From the cell containing the given text, extract its center point as (X, Y) coordinate. 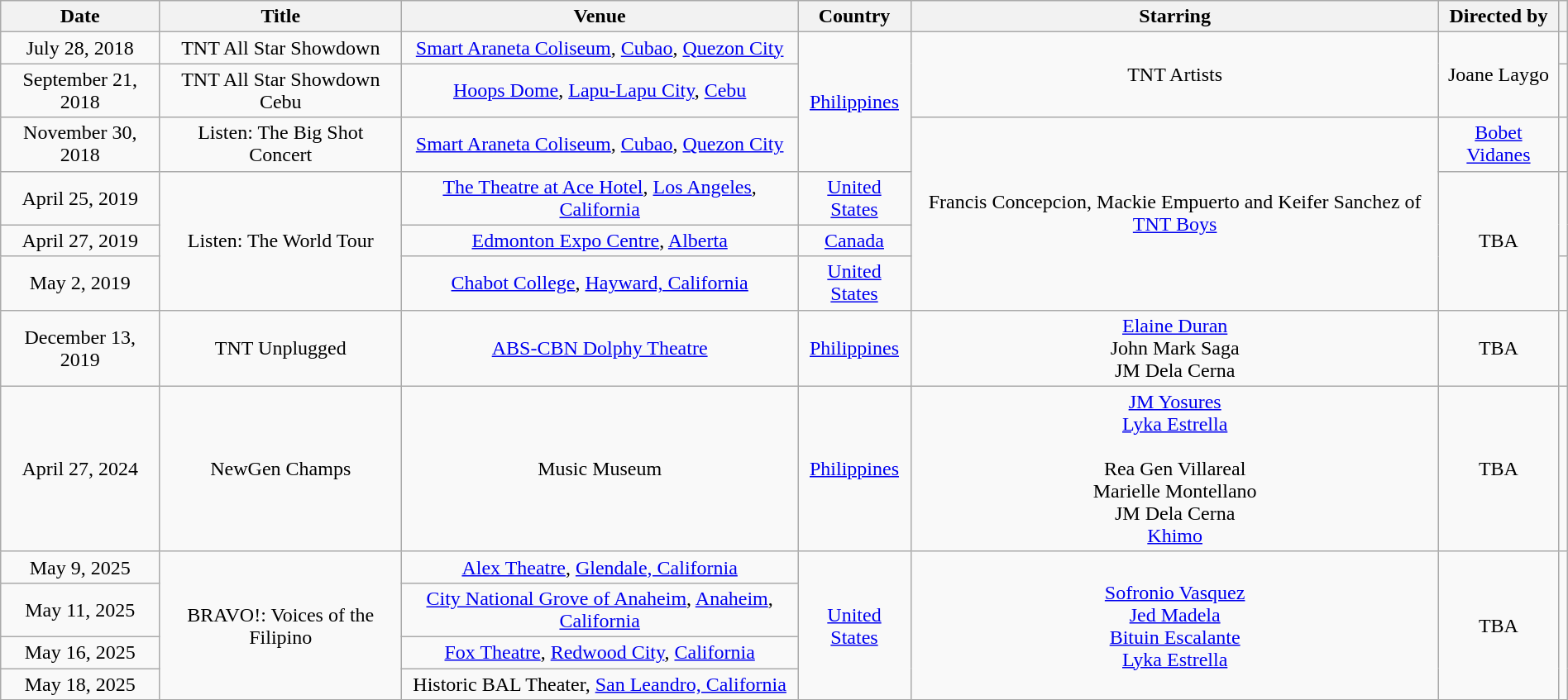
JM Yosures Lyka Estrella Rea Gen Villareal Marielle Montellano JM Dela Cerna Khimo (1175, 469)
Canada (853, 240)
May 2, 2019 (80, 283)
City National Grove of Anaheim, Anaheim, California (600, 610)
May 16, 2025 (80, 652)
TNT Artists (1175, 74)
April 27, 2019 (80, 240)
BRAVO!: Voices of the Filipino (281, 625)
TNT Unplugged (281, 348)
Date (80, 17)
May 18, 2025 (80, 683)
Elaine Duran John Mark Saga JM Dela Cerna (1175, 348)
Directed by (1499, 17)
Listen: The Big Shot Concert (281, 144)
November 30, 2018 (80, 144)
September 21, 2018 (80, 91)
Listen: The World Tour (281, 240)
ABS-CBN Dolphy Theatre (600, 348)
The Theatre at Ace Hotel, Los Angeles, California (600, 198)
Sofronio VasquezJed MadelaBituin EscalanteLyka Estrella (1175, 625)
Title (281, 17)
Edmonton Expo Centre, Alberta (600, 240)
July 28, 2018 (80, 48)
Joane Laygo (1499, 74)
May 9, 2025 (80, 567)
Music Museum (600, 469)
May 11, 2025 (80, 610)
NewGen Champs (281, 469)
Bobet Vidanes (1499, 144)
Hoops Dome, Lapu-Lapu City, Cebu (600, 91)
Starring (1175, 17)
April 25, 2019 (80, 198)
Francis Concepcion, Mackie Empuerto and Keifer Sanchez of TNT Boys (1175, 213)
TNT All Star Showdown (281, 48)
Venue (600, 17)
Country (853, 17)
Alex Theatre, Glendale, California (600, 567)
December 13, 2019 (80, 348)
Chabot College, Hayward, California (600, 283)
Fox Theatre, Redwood City, California (600, 652)
Historic BAL Theater, San Leandro, California (600, 683)
April 27, 2024 (80, 469)
TNT All Star Showdown Cebu (281, 91)
